Provide the (x, y) coordinate of the cell's center where the given text is located.  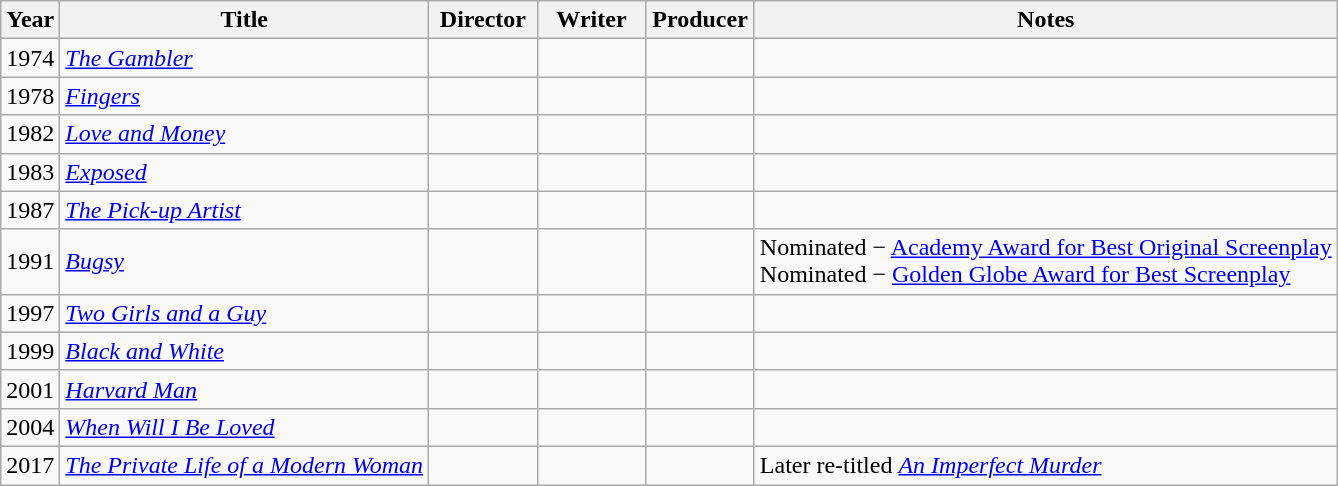
Exposed (244, 172)
1987 (30, 210)
Title (244, 20)
The Pick-up Artist (244, 210)
When Will I Be Loved (244, 427)
Year (30, 20)
2017 (30, 465)
The Private Life of a Modern Woman (244, 465)
Love and Money (244, 134)
1991 (30, 262)
Writer (592, 20)
Notes (1046, 20)
Director (484, 20)
1978 (30, 96)
Nominated − Academy Award for Best Original ScreenplayNominated − Golden Globe Award for Best Screenplay (1046, 262)
Two Girls and a Guy (244, 313)
Fingers (244, 96)
1974 (30, 58)
Bugsy (244, 262)
2001 (30, 389)
2004 (30, 427)
1999 (30, 351)
Producer (700, 20)
Black and White (244, 351)
Harvard Man (244, 389)
1997 (30, 313)
1983 (30, 172)
The Gambler (244, 58)
1982 (30, 134)
Later re-titled An Imperfect Murder (1046, 465)
